Search for the cell housing the specified text and yield its [x, y] center coordinate. 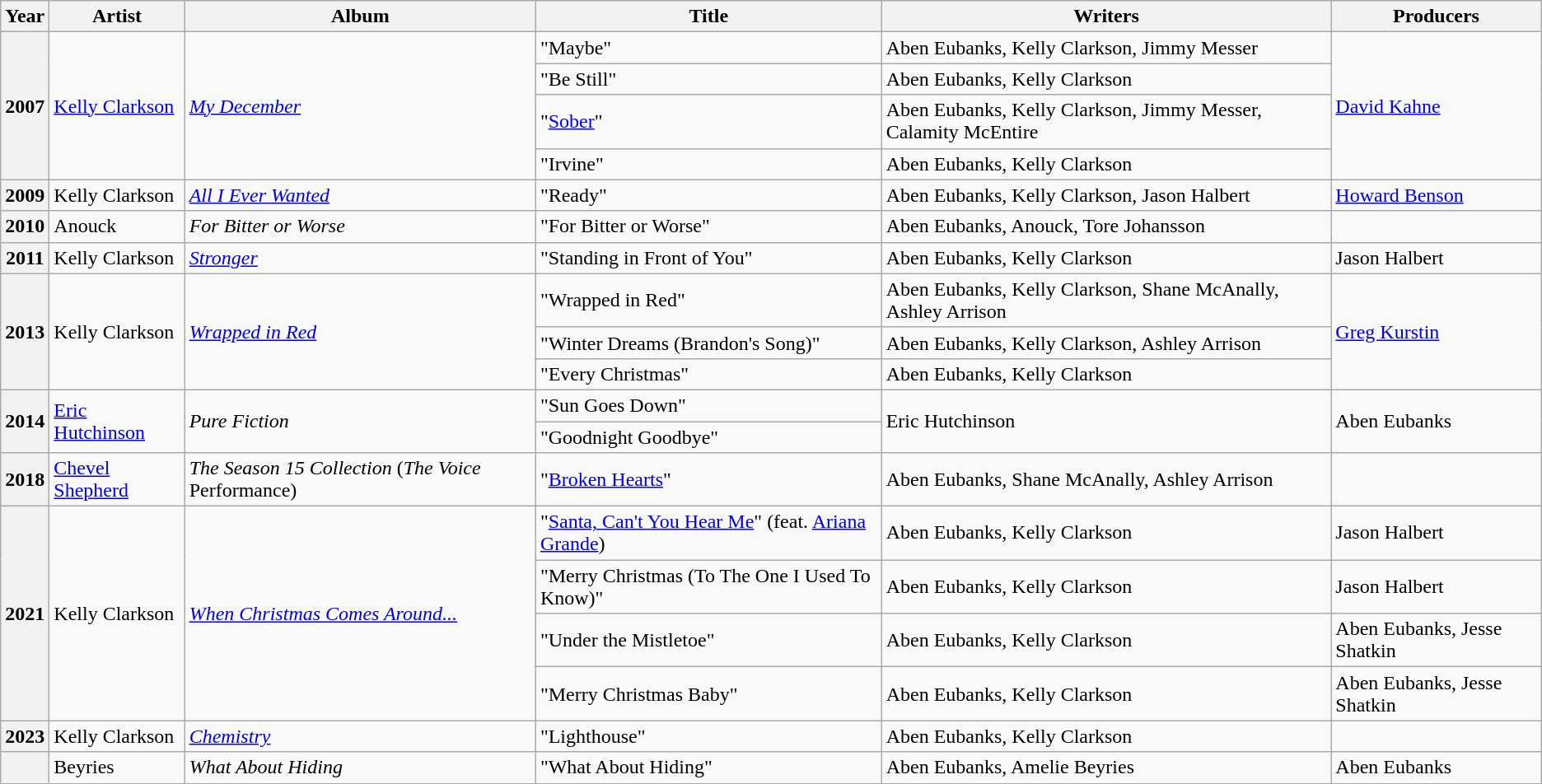
When Christmas Comes Around... [360, 614]
2021 [25, 614]
Chemistry [360, 736]
Aben Eubanks, Kelly Clarkson, Jimmy Messer [1106, 48]
Aben Eubanks, Shane McAnally, Ashley Arrison [1106, 479]
"Maybe" [708, 48]
For Bitter or Worse [360, 226]
Anouck [117, 226]
"Standing in Front of You" [708, 258]
The Season 15 Collection (The Voice Performance) [360, 479]
Howard Benson [1437, 195]
Stronger [360, 258]
"For Bitter or Worse" [708, 226]
"Sun Goes Down" [708, 405]
"Santa, Can't You Hear Me" (feat. Ariana Grande) [708, 534]
2023 [25, 736]
All I Ever Wanted [360, 195]
David Kahne [1437, 105]
What About Hiding [360, 768]
"Every Christmas" [708, 374]
Aben Eubanks, Kelly Clarkson, Ashley Arrison [1106, 343]
2011 [25, 258]
"Goodnight Goodbye" [708, 437]
"Merry Christmas (To The One I Used To Know)" [708, 586]
2010 [25, 226]
Producers [1437, 16]
"Be Still" [708, 79]
Greg Kurstin [1437, 331]
Pure Fiction [360, 421]
"Ready" [708, 195]
Aben Eubanks, Amelie Beyries [1106, 768]
"Irvine" [708, 164]
Aben Eubanks, Kelly Clarkson, Jimmy Messer, Calamity McEntire [1106, 122]
Title [708, 16]
Aben Eubanks, Kelly Clarkson, Shane McAnally, Ashley Arrison [1106, 300]
My December [360, 105]
"Sober" [708, 122]
"Lighthouse" [708, 736]
Artist [117, 16]
2014 [25, 421]
Aben Eubanks, Anouck, Tore Johansson [1106, 226]
2018 [25, 479]
"Winter Dreams (Brandon's Song)" [708, 343]
Aben Eubanks, Kelly Clarkson, Jason Halbert [1106, 195]
2013 [25, 331]
Album [360, 16]
2009 [25, 195]
Wrapped in Red [360, 331]
Beyries [117, 768]
Writers [1106, 16]
Year [25, 16]
"Wrapped in Red" [708, 300]
Chevel Shepherd [117, 479]
"Under the Mistletoe" [708, 641]
2007 [25, 105]
"Broken Hearts" [708, 479]
"Merry Christmas Baby" [708, 693]
"What About Hiding" [708, 768]
